Provide the (X, Y) coordinate of the cell's center where the given text is located.  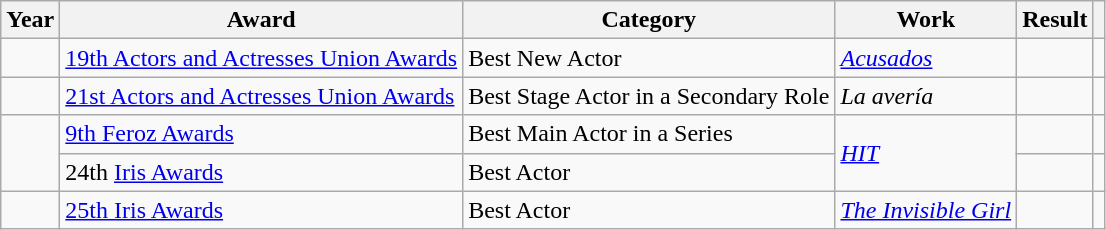
HIT (926, 153)
Best New Actor (649, 58)
21st Actors and Actresses Union Awards (262, 96)
Year (30, 20)
Category (649, 20)
The Invisible Girl (926, 210)
Result (1055, 20)
25th Iris Awards (262, 210)
Award (262, 20)
La avería (926, 96)
Acusados (926, 58)
Best Main Actor in a Series (649, 134)
9th Feroz Awards (262, 134)
Best Stage Actor in a Secondary Role (649, 96)
19th Actors and Actresses Union Awards (262, 58)
Work (926, 20)
24th Iris Awards (262, 172)
